Provide the (x, y) coordinate of the cell's center where the given text is located.  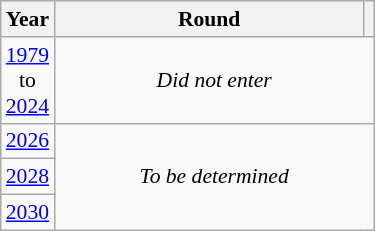
1979to2024 (28, 80)
Did not enter (214, 80)
Year (28, 19)
Round (209, 19)
2028 (28, 177)
2026 (28, 141)
2030 (28, 213)
To be determined (214, 176)
